Provide the (x, y) coordinate of the cell's center where the given text is located.  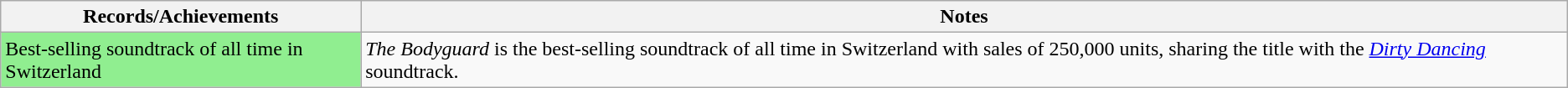
Notes (965, 17)
Best-selling soundtrack of all time in Switzerland (181, 60)
Records/Achievements (181, 17)
